Return [X, Y] of the center of cell containing provided text 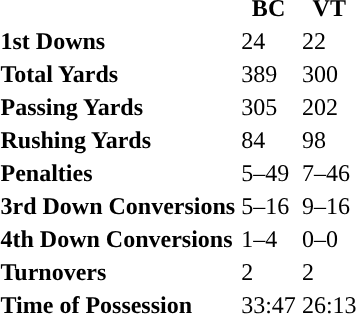
84 [269, 140]
305 [269, 107]
1–4 [269, 239]
5–16 [269, 206]
5–49 [269, 173]
389 [269, 74]
24 [269, 41]
2 [269, 272]
